Output the (X, Y) coordinate of the center of the cell containing the given text.  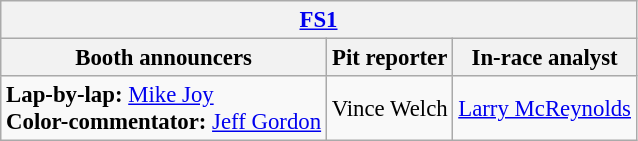
Lap-by-lap: Mike JoyColor-commentator: Jeff Gordon (164, 108)
Vince Welch (390, 108)
Pit reporter (390, 58)
Booth announcers (164, 58)
Larry McReynolds (544, 108)
FS1 (319, 20)
In-race analyst (544, 58)
